From the cell containing the given text, extract its center point as [x, y] coordinate. 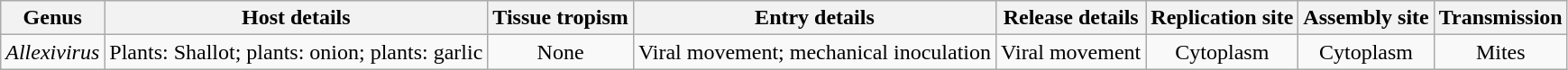
Release details [1071, 18]
Transmission [1500, 18]
Host details [296, 18]
Mites [1500, 52]
Assembly site [1366, 18]
Tissue tropism [561, 18]
Allexivirus [52, 52]
Entry details [814, 18]
None [561, 52]
Viral movement; mechanical inoculation [814, 52]
Plants: Shallot; plants: onion; plants: garlic [296, 52]
Genus [52, 18]
Replication site [1223, 18]
Viral movement [1071, 52]
